Identify which cell holds the provided text, then report its [X, Y] central coordinate. 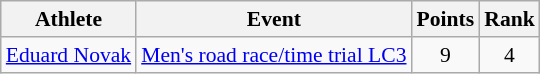
4 [510, 55]
Eduard Novak [68, 55]
Athlete [68, 19]
Rank [510, 19]
Event [274, 19]
Points [446, 19]
9 [446, 55]
Men's road race/time trial LC3 [274, 55]
